Pinpoint the cell where the given text exists, returning its [x, y] midpoint coordinate. 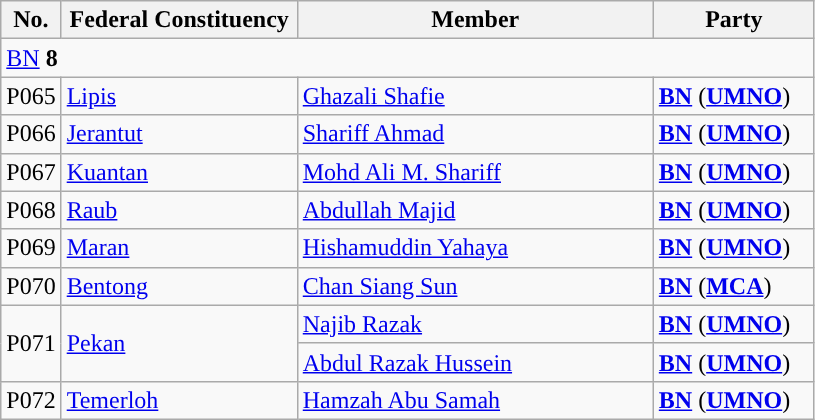
Najib Razak [475, 324]
Hishamuddin Yahaya [475, 248]
Hamzah Abu Samah [475, 400]
P066 [31, 134]
Mohd Ali M. Shariff [475, 172]
Abdullah Majid [475, 210]
P068 [31, 210]
Raub [179, 210]
Jerantut [179, 134]
P067 [31, 172]
Party [734, 20]
Member [475, 20]
Federal Constituency [179, 20]
Kuantan [179, 172]
Pekan [179, 343]
Abdul Razak Hussein [475, 362]
P070 [31, 286]
P072 [31, 400]
P069 [31, 248]
No. [31, 20]
Ghazali Shafie [475, 96]
Temerloh [179, 400]
Bentong [179, 286]
Maran [179, 248]
Lipis [179, 96]
BN 8 [408, 58]
Shariff Ahmad [475, 134]
P065 [31, 96]
Chan Siang Sun [475, 286]
BN (MCA) [734, 286]
P071 [31, 343]
